Capture the cell that displays the provided text and extract its (x, y) central coordinate. 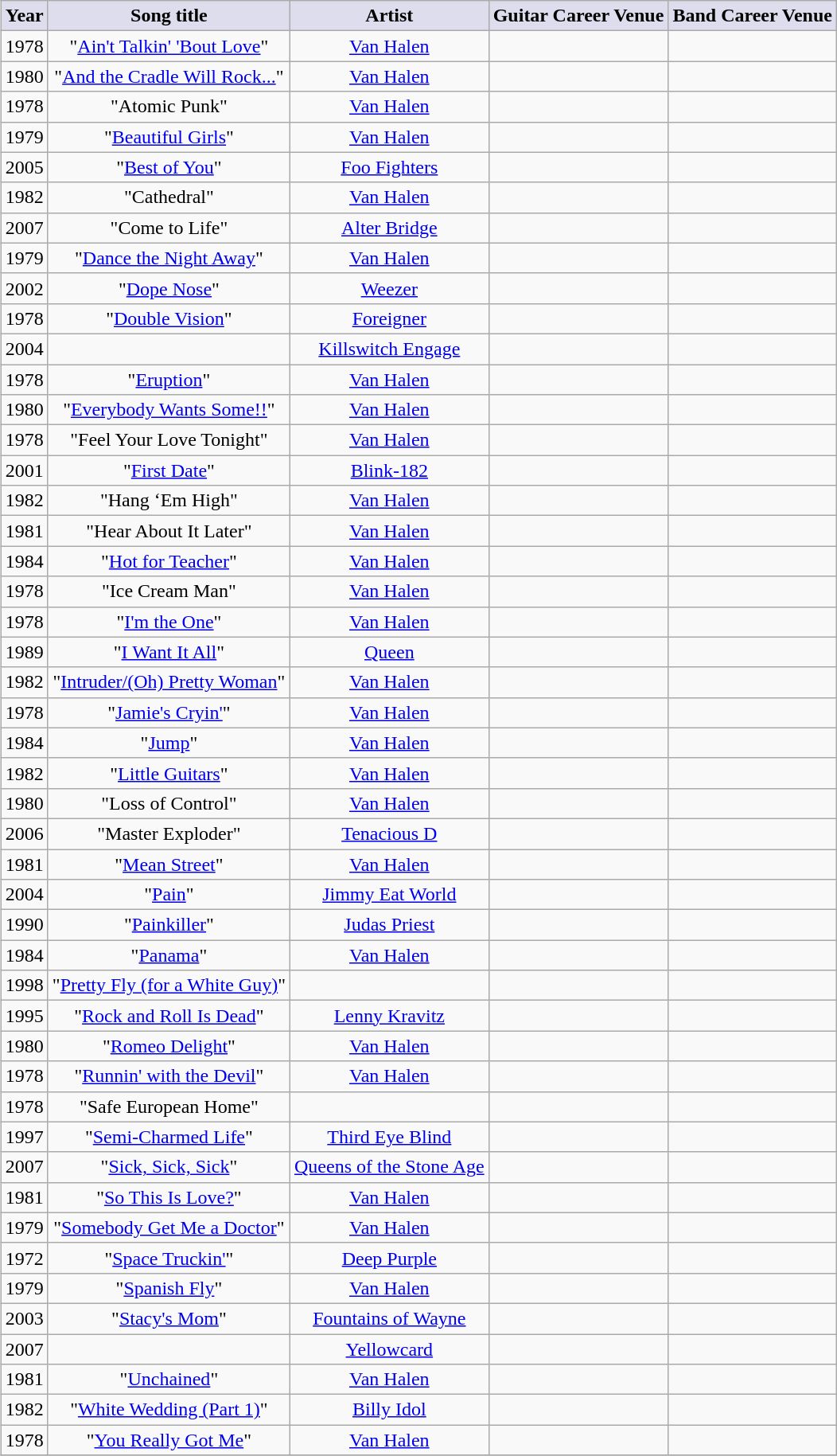
Year (24, 16)
"Semi-Charmed Life" (169, 1137)
"Ain't Talkin' 'Bout Love" (169, 46)
2002 (24, 288)
2001 (24, 470)
1990 (24, 925)
"Everybody Wants Some!!" (169, 410)
"Jamie's Cryin'" (169, 712)
Judas Priest (389, 925)
Alter Bridge (389, 228)
"Best of You" (169, 167)
"First Date" (169, 470)
Tenacious D (389, 833)
Yellowcard (389, 1349)
Artist (389, 16)
"Beautiful Girls" (169, 137)
Fountains of Wayne (389, 1318)
"Come to Life" (169, 228)
"I'm the One" (169, 622)
Guitar Career Venue (578, 16)
"Loss of Control" (169, 803)
"White Wedding (Part 1)" (169, 1410)
"Ice Cream Man" (169, 591)
"So This Is Love?" (169, 1197)
"Little Guitars" (169, 773)
"Stacy's Mom" (169, 1318)
2005 (24, 167)
"Hang ‘Em High" (169, 501)
"Atomic Punk" (169, 107)
Jimmy Eat World (389, 895)
"Unchained" (169, 1380)
"I Want It All" (169, 652)
Foo Fighters (389, 167)
1989 (24, 652)
"Hear About It Later" (169, 531)
"Mean Street" (169, 864)
"Rock and Roll Is Dead" (169, 1016)
"Master Exploder" (169, 833)
"Jump" (169, 743)
"Space Truckin'" (169, 1258)
1997 (24, 1137)
"Romeo Delight" (169, 1046)
"Cathedral" (169, 197)
"Panama" (169, 955)
"Sick, Sick, Sick" (169, 1167)
1995 (24, 1016)
Lenny Kravitz (389, 1016)
1972 (24, 1258)
Band Career Venue (753, 16)
Foreigner (389, 318)
Billy Idol (389, 1410)
Third Eye Blind (389, 1137)
"You Really Got Me" (169, 1440)
"Dance the Night Away" (169, 258)
Blink-182 (389, 470)
Deep Purple (389, 1258)
"Hot for Teacher" (169, 561)
2006 (24, 833)
"Spanish Fly" (169, 1288)
"And the Cradle Will Rock..." (169, 76)
Weezer (389, 288)
2003 (24, 1318)
"Eruption" (169, 380)
1998 (24, 986)
Queens of the Stone Age (389, 1167)
"Runnin' with the Devil" (169, 1076)
"Somebody Get Me a Doctor" (169, 1228)
"Intruder/(Oh) Pretty Woman" (169, 682)
"Painkiller" (169, 925)
Killswitch Engage (389, 349)
"Double Vision" (169, 318)
Song title (169, 16)
"Feel Your Love Tonight" (169, 440)
"Pain" (169, 895)
Queen (389, 652)
"Safe European Home" (169, 1107)
"Dope Nose" (169, 288)
"Pretty Fly (for a White Guy)" (169, 986)
